Scan for the cell matching the given text and deliver its (X, Y) coordinate at center. 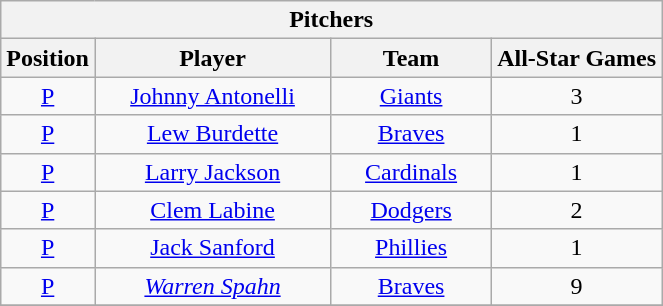
Larry Jackson (212, 172)
Dodgers (412, 210)
Pitchers (332, 20)
Cardinals (412, 172)
Giants (412, 96)
9 (577, 286)
Lew Burdette (212, 134)
All-Star Games (577, 58)
Johnny Antonelli (212, 96)
Team (412, 58)
Phillies (412, 248)
2 (577, 210)
Jack Sanford (212, 248)
Position (48, 58)
Clem Labine (212, 210)
Player (212, 58)
3 (577, 96)
Warren Spahn (212, 286)
